For the text-containing cell, return its midpoint in [X, Y] coordinate format. 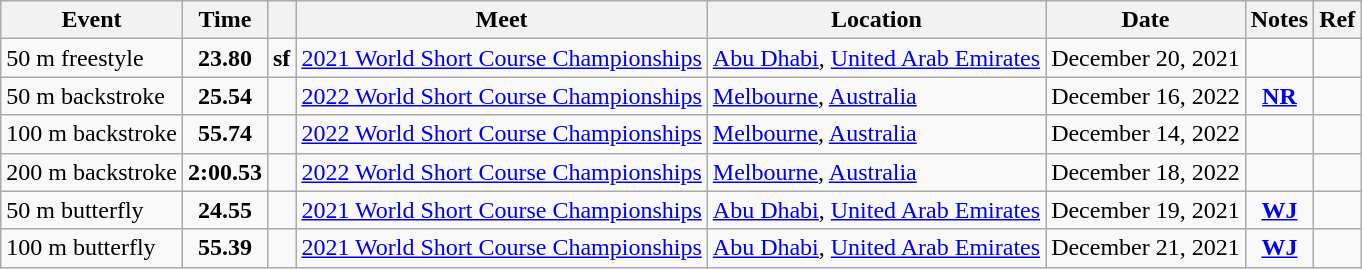
Notes [1279, 20]
200 m backstroke [92, 172]
December 16, 2022 [1146, 96]
Event [92, 20]
December 18, 2022 [1146, 172]
100 m backstroke [92, 134]
Date [1146, 20]
50 m backstroke [92, 96]
50 m freestyle [92, 58]
sf [281, 58]
24.55 [224, 210]
25.54 [224, 96]
December 14, 2022 [1146, 134]
December 21, 2021 [1146, 248]
50 m butterfly [92, 210]
December 19, 2021 [1146, 210]
23.80 [224, 58]
55.39 [224, 248]
100 m butterfly [92, 248]
55.74 [224, 134]
2:00.53 [224, 172]
NR [1279, 96]
Ref [1338, 20]
December 20, 2021 [1146, 58]
Location [876, 20]
Time [224, 20]
Meet [502, 20]
